Identify which cell holds the provided text, then report its [X, Y] central coordinate. 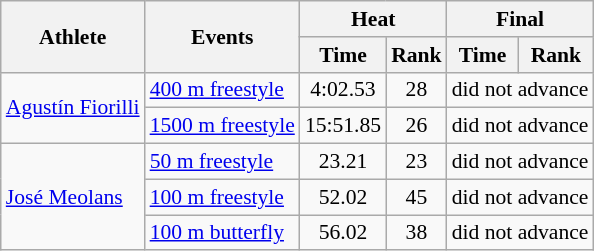
José Meolans [73, 198]
400 m freestyle [222, 90]
45 [416, 197]
Heat [374, 19]
4:02.53 [343, 90]
100 m butterfly [222, 233]
50 m freestyle [222, 162]
Events [222, 36]
52.02 [343, 197]
100 m freestyle [222, 197]
56.02 [343, 233]
Final [520, 19]
28 [416, 90]
1500 m freestyle [222, 126]
15:51.85 [343, 126]
26 [416, 126]
23 [416, 162]
Agustín Fiorilli [73, 108]
38 [416, 233]
23.21 [343, 162]
Athlete [73, 36]
